Detect which cell encompasses the target text, then output its (X, Y) center coordinate. 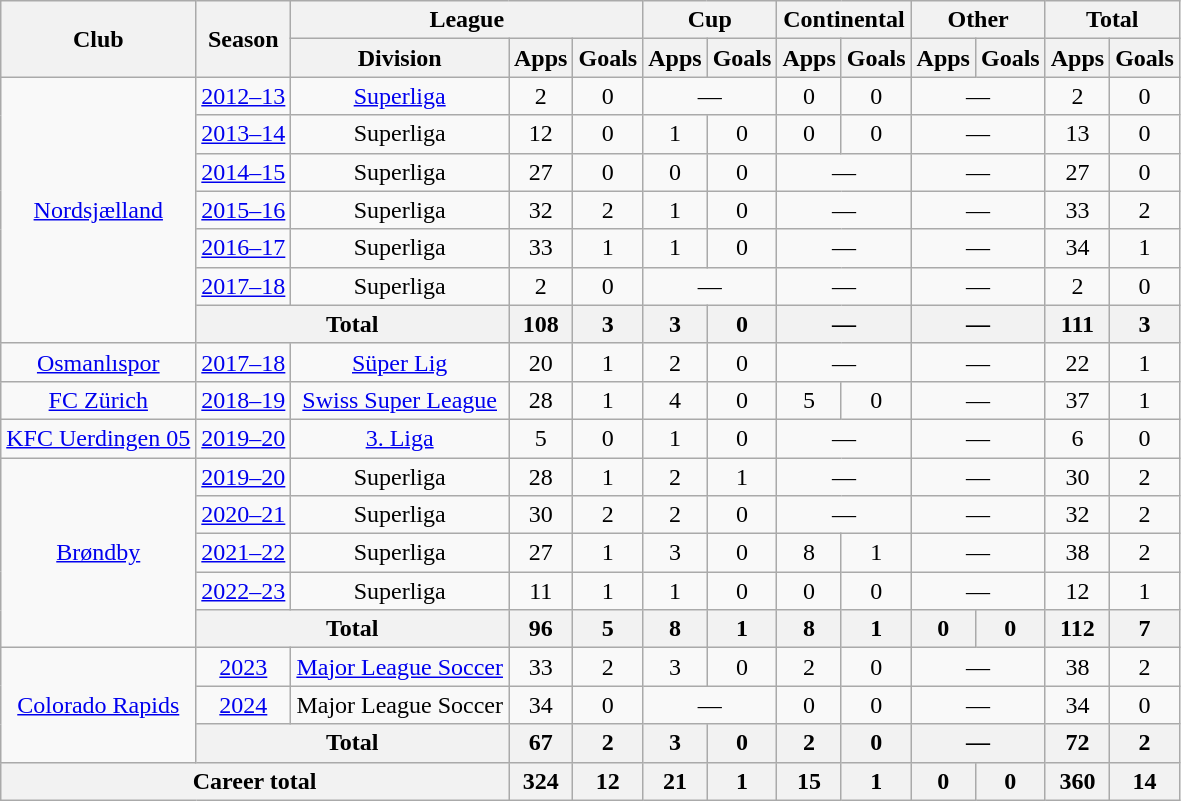
2016–17 (244, 248)
7 (1145, 629)
Osmanlıspor (98, 362)
FC Zürich (98, 400)
20 (540, 362)
112 (1077, 629)
14 (1145, 781)
15 (809, 781)
3. Liga (400, 438)
2012–13 (244, 96)
2021–22 (244, 553)
Continental (844, 20)
League (467, 20)
67 (540, 743)
Nordsjælland (98, 210)
108 (540, 324)
22 (1077, 362)
2020–21 (244, 515)
Colorado Rapids (98, 705)
2014–15 (244, 172)
Süper Lig (400, 362)
72 (1077, 743)
KFC Uerdingen 05 (98, 438)
21 (675, 781)
2018–19 (244, 400)
Club (98, 39)
360 (1077, 781)
Other (978, 20)
Swiss Super League (400, 400)
Career total (255, 781)
11 (540, 591)
13 (1077, 134)
96 (540, 629)
2015–16 (244, 210)
2022–23 (244, 591)
2023 (244, 667)
2013–14 (244, 134)
Cup (710, 20)
111 (1077, 324)
Brøndby (98, 553)
324 (540, 781)
4 (675, 400)
2024 (244, 705)
6 (1077, 438)
Season (244, 39)
Division (400, 58)
37 (1077, 400)
